From the cell containing the given text, extract its center point as [X, Y] coordinate. 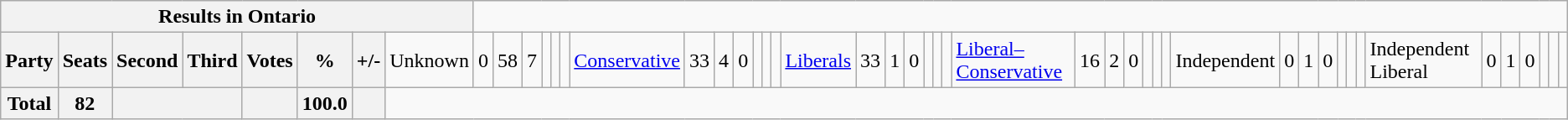
7 [533, 60]
Conservative [627, 60]
Total [29, 103]
Unknown [430, 60]
Liberal–Conservative [1014, 60]
Party [29, 60]
+/- [369, 60]
% [325, 60]
58 [508, 60]
82 [85, 103]
Third [213, 60]
100.0 [325, 103]
Independent [1225, 60]
Results in Ontario [238, 17]
Votes [270, 60]
4 [724, 60]
Second [147, 60]
Seats [85, 60]
Independent Liberal [1424, 60]
2 [1114, 60]
16 [1091, 60]
Liberals [818, 60]
